Determine the (X, Y) coordinate at the center of the cell enclosing the given text.  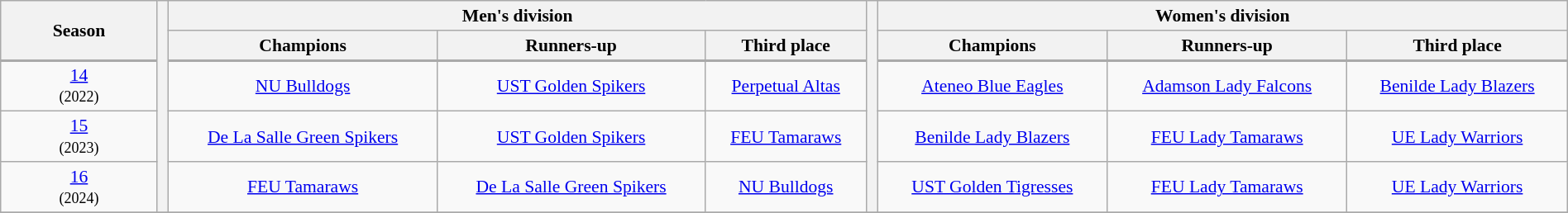
16(2024) (79, 187)
Adamson Lady Falcons (1227, 86)
Perpetual Altas (786, 86)
Season (79, 31)
Men's division (518, 16)
15(2023) (79, 137)
14(2022) (79, 86)
Ateneo Blue Eagles (992, 86)
UST Golden Tigresses (992, 187)
Women's division (1222, 16)
